Return (x, y) of the center of cell containing provided text 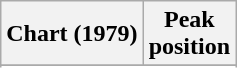
Peakposition (189, 34)
Chart (1979) (72, 34)
